Search for the cell housing the specified text and yield its [x, y] center coordinate. 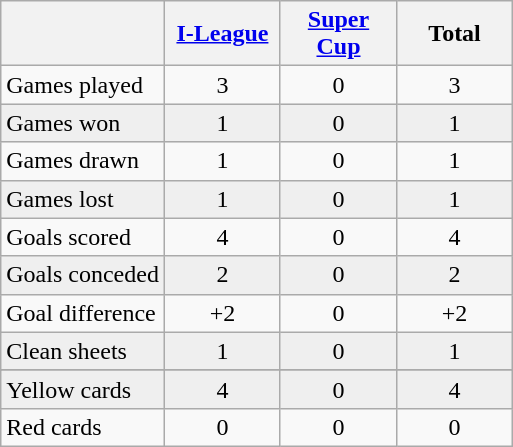
Goal difference [83, 313]
Red cards [83, 427]
Clean sheets [83, 351]
Yellow cards [83, 389]
Games drawn [83, 161]
Total [455, 34]
I-League [222, 34]
Goals scored [83, 237]
Games played [83, 85]
Goals conceded [83, 275]
Games lost [83, 199]
Games won [83, 123]
Super Cup [338, 34]
